Extract the (X, Y) coordinate from the center of the cell holding the provided text.  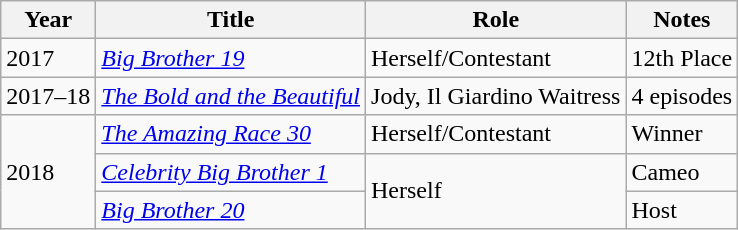
Cameo (682, 172)
The Bold and the Beautiful (231, 96)
Celebrity Big Brother 1 (231, 172)
Big Brother 20 (231, 210)
2018 (48, 172)
Notes (682, 20)
4 episodes (682, 96)
The Amazing Race 30 (231, 134)
Title (231, 20)
Big Brother 19 (231, 58)
Year (48, 20)
Herself (496, 191)
Host (682, 210)
2017–18 (48, 96)
2017 (48, 58)
Role (496, 20)
12th Place (682, 58)
Jody, Il Giardino Waitress (496, 96)
Winner (682, 134)
